Capture the cell that displays the provided text and extract its (X, Y) central coordinate. 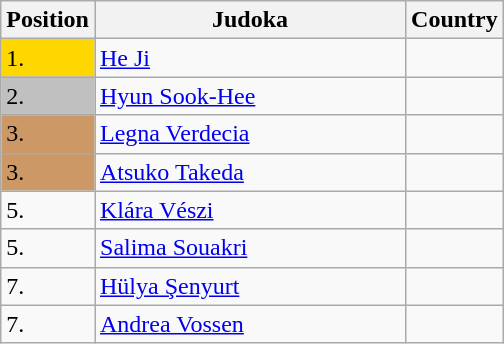
Andrea Vossen (250, 324)
Atsuko Takeda (250, 172)
Klára Vészi (250, 210)
Hülya Şenyurt (250, 286)
Country (455, 20)
2. (48, 96)
Position (48, 20)
1. (48, 58)
Legna Verdecia (250, 134)
Salima Souakri (250, 248)
Hyun Sook-Hee (250, 96)
He Ji (250, 58)
Judoka (250, 20)
